Search for the cell housing the specified text and yield its [x, y] center coordinate. 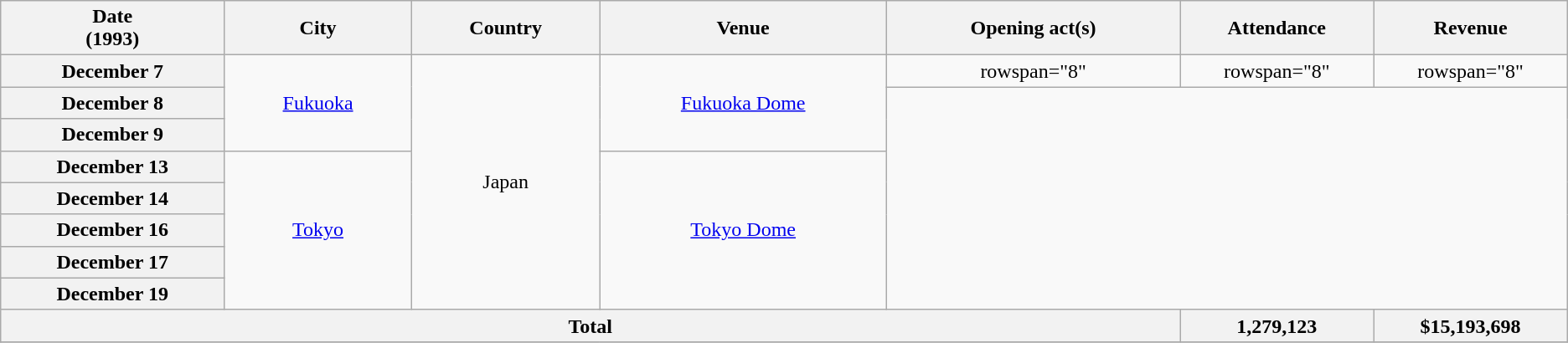
Tokyo Dome [744, 230]
December 17 [112, 262]
December 9 [112, 135]
Total [591, 325]
Revenue [1471, 28]
Opening act(s) [1034, 28]
December 13 [112, 166]
$15,193,698 [1471, 325]
Tokyo [318, 230]
1,279,123 [1277, 325]
December 19 [112, 294]
Japan [505, 182]
December 14 [112, 198]
Country [505, 28]
Fukuoka Dome [744, 103]
December 16 [112, 230]
City [318, 28]
December 7 [112, 71]
Attendance [1277, 28]
Venue [744, 28]
Date(1993) [112, 28]
December 8 [112, 103]
Fukuoka [318, 103]
